Capture the cell that displays the provided text and extract its [x, y] central coordinate. 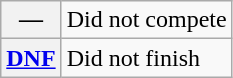
— [31, 20]
DNF [31, 58]
Did not finish [146, 58]
Did not compete [146, 20]
